Determine the [x, y] coordinate at the center of the cell enclosing the given text.  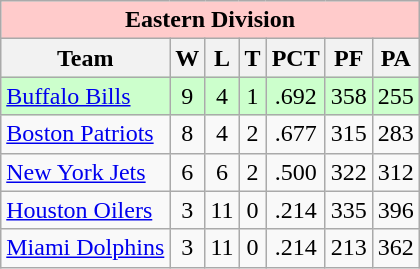
Team [86, 58]
322 [348, 172]
Eastern Division [210, 20]
335 [348, 210]
.692 [296, 96]
T [252, 58]
255 [396, 96]
L [222, 58]
1 [252, 96]
Houston Oilers [86, 210]
PF [348, 58]
W [188, 58]
396 [396, 210]
.500 [296, 172]
PA [396, 58]
New York Jets [86, 172]
9 [188, 96]
Boston Patriots [86, 134]
213 [348, 248]
PCT [296, 58]
358 [348, 96]
.677 [296, 134]
Miami Dolphins [86, 248]
312 [396, 172]
362 [396, 248]
Buffalo Bills [86, 96]
315 [348, 134]
283 [396, 134]
8 [188, 134]
